Locate the cell with the specified text and output its [X, Y] center coordinate. 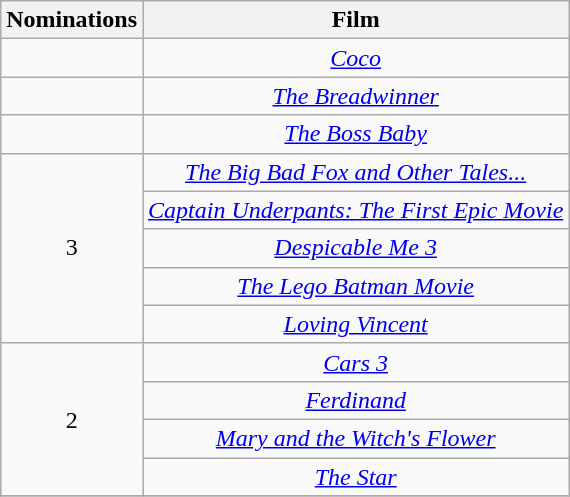
The Big Bad Fox and Other Tales... [355, 172]
The Boss Baby [355, 134]
Cars 3 [355, 362]
3 [72, 248]
The Star [355, 477]
Nominations [72, 20]
The Breadwinner [355, 96]
Captain Underpants: The First Epic Movie [355, 210]
Loving Vincent [355, 324]
Coco [355, 58]
2 [72, 419]
The Lego Batman Movie [355, 286]
Film [355, 20]
Ferdinand [355, 400]
Despicable Me 3 [355, 248]
Mary and the Witch's Flower [355, 438]
